Extract the (x, y) coordinate from the center of the cell holding the provided text.  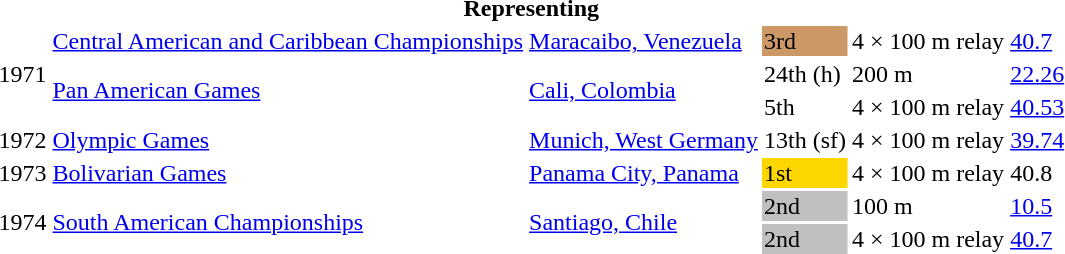
Munich, West Germany (644, 140)
13th (sf) (804, 140)
200 m (928, 74)
Panama City, Panama (644, 173)
Cali, Colombia (644, 90)
100 m (928, 206)
South American Championships (288, 222)
Central American and Caribbean Championships (288, 41)
3rd (804, 41)
Pan American Games (288, 90)
Olympic Games (288, 140)
24th (h) (804, 74)
Bolivarian Games (288, 173)
5th (804, 107)
Maracaibo, Venezuela (644, 41)
1st (804, 173)
Santiago, Chile (644, 222)
